Locate the cell with the specified text and output its [X, Y] center coordinate. 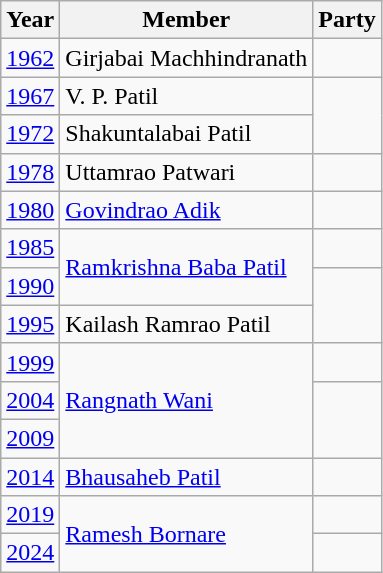
2004 [30, 400]
1985 [30, 248]
Member [186, 20]
Ramkrishna Baba Patil [186, 267]
Ramesh Bornare [186, 534]
Govindrao Adik [186, 210]
V. P. Patil [186, 96]
1962 [30, 58]
Party [347, 20]
1972 [30, 134]
1995 [30, 324]
Bhausaheb Patil [186, 477]
Girjabai Machhindranath [186, 58]
2014 [30, 477]
1980 [30, 210]
Kailash Ramrao Patil [186, 324]
2019 [30, 515]
Year [30, 20]
1978 [30, 172]
Shakuntalabai Patil [186, 134]
2009 [30, 438]
Uttamrao Patwari [186, 172]
1990 [30, 286]
1999 [30, 362]
Rangnath Wani [186, 400]
2024 [30, 553]
1967 [30, 96]
